Find where the given text appears and provide that cell's center as (x, y) coordinate. 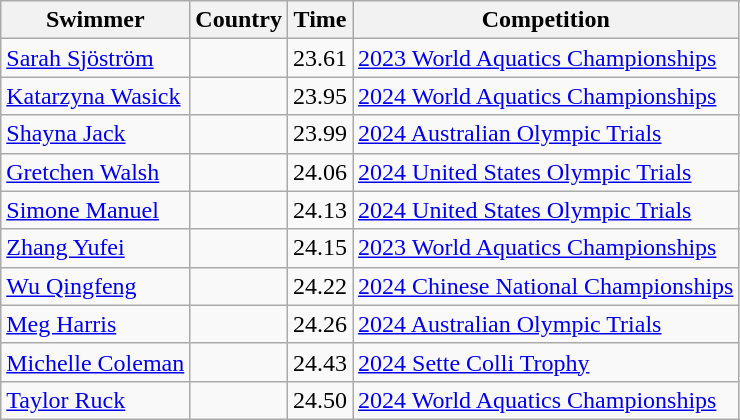
Meg Harris (96, 324)
Gretchen Walsh (96, 172)
2024 Chinese National Championships (546, 286)
Zhang Yufei (96, 248)
2024 Sette Colli Trophy (546, 362)
Taylor Ruck (96, 400)
Competition (546, 20)
Country (239, 20)
24.15 (320, 248)
Simone Manuel (96, 210)
23.61 (320, 58)
24.26 (320, 324)
Time (320, 20)
24.43 (320, 362)
24.50 (320, 400)
Shayna Jack (96, 134)
24.06 (320, 172)
Sarah Sjöström (96, 58)
23.95 (320, 96)
Swimmer (96, 20)
24.13 (320, 210)
24.22 (320, 286)
Katarzyna Wasick (96, 96)
Wu Qingfeng (96, 286)
23.99 (320, 134)
Michelle Coleman (96, 362)
